Return [X, Y] of the center of cell containing provided text 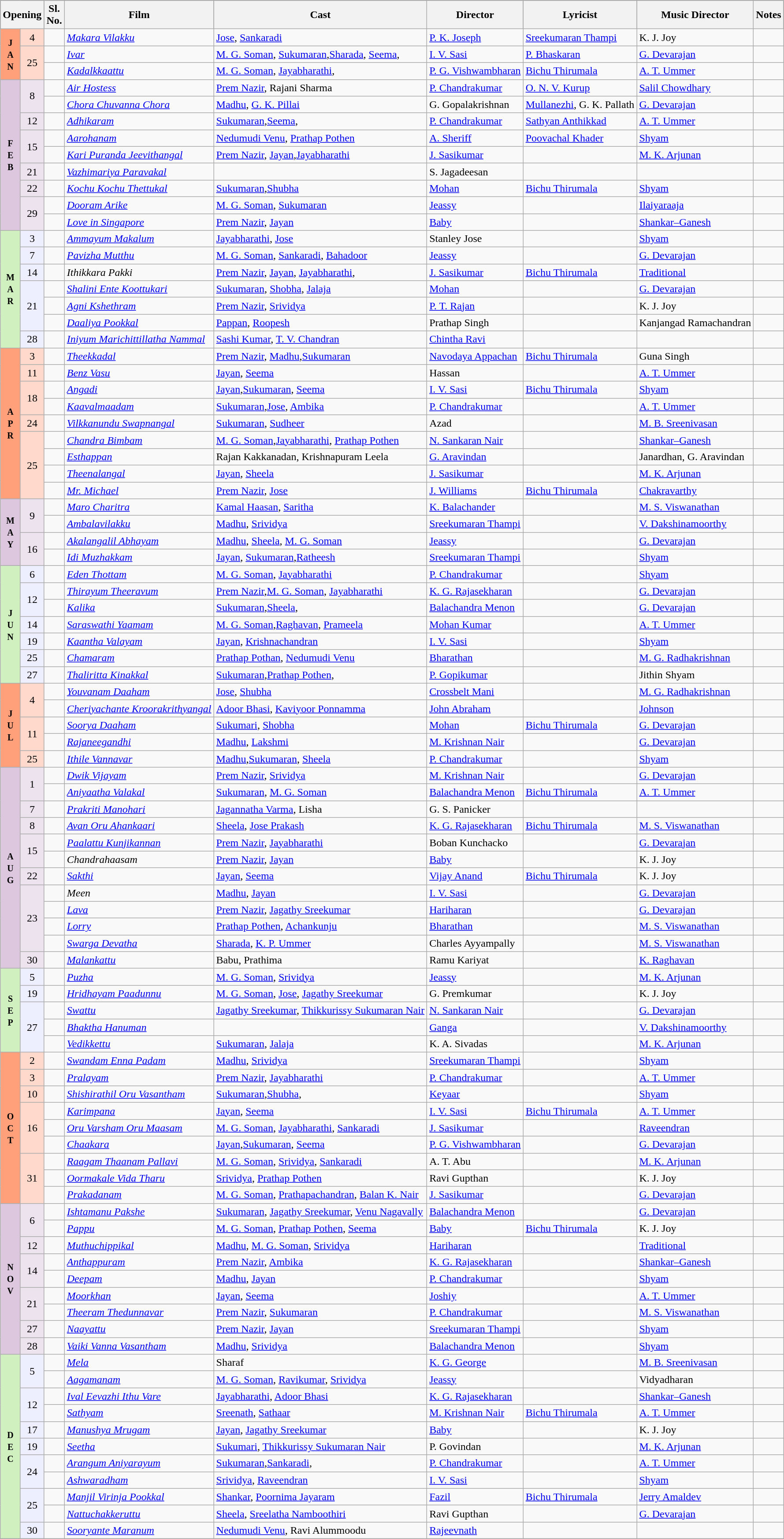
Fazil [475, 1497]
OCT [11, 1128]
Angadi [139, 390]
M. G. Soman, Jayabharathi [320, 574]
Theekkadal [139, 356]
Anthappuram [139, 1262]
Shishirathil Oru Vasantham [139, 1094]
M. G. Soman, Jayabharathi, [320, 71]
M. G. Soman, Jose, Jagathy Sreekumar [320, 993]
Sashi Kumar, T. V. Chandran [320, 339]
Prathap Singh [475, 323]
Adhikaram [139, 121]
Mela [139, 1363]
Chakravarthy [695, 491]
P. Govindan [475, 1446]
M. G. Soman, Sukumaran [320, 205]
Mullanezhi, G. K. Pallath [580, 104]
Thaliritta Kinakkal [139, 675]
Swarga Devatha [139, 943]
Malankattu [139, 960]
Jayabharathi, Jose [320, 239]
Chintha Ravi [475, 339]
Raagam Thaanam Pallavi [139, 1161]
Chandra Bimbam [139, 440]
Raveendran [695, 1128]
M. G. Soman, Jayabharathi, Sankaradi [320, 1128]
Oru Varsham Oru Maasam [139, 1128]
P. Gopikumar [475, 675]
G. Gopalakrishnan [475, 104]
Azad [475, 423]
Arangum Aniyarayum [139, 1463]
AUG [11, 868]
Prem Nazir, Rajani Sharma [320, 88]
Karimpana [139, 1111]
Nedumudi Venu, Ravi Alummoodu [320, 1530]
1 [32, 784]
Music Director [695, 15]
Pavizha Mutthu [139, 256]
M. G. Soman, Ravikumar, Srividya [320, 1379]
Swandam Enna Padam [139, 1061]
P. T. Rajan [475, 306]
Nattuchakkeruttu [139, 1513]
Prem Nazir, Madhu,Sukumaran [320, 356]
Jose, Sankaradi [320, 37]
Opening [22, 15]
Manjil Virinja Pookkal [139, 1497]
Dwik Vijayam [139, 776]
Kaavalmaadam [139, 406]
Chaakara [139, 1145]
Pappan, Roopesh [320, 323]
Sathyam [139, 1413]
Avan Oru Ahankaari [139, 826]
Madhu, Sheela, M. G. Soman [320, 541]
Sheela, Sreelatha Namboothiri [320, 1513]
Sharada, K. P. Ummer [320, 943]
Stanley Jose [475, 239]
Maro Charitra [139, 507]
MAR [11, 289]
Sheela, Jose Prakash [320, 826]
Vijay Anand [475, 876]
Jayan, Sheela [320, 473]
M. G. Soman,Raghavan, Prameela [320, 625]
Film [139, 15]
Guna Singh [695, 356]
23 [32, 918]
Ithikkara Pakki [139, 272]
Prem Nazir, Sukumaran [320, 1312]
Jithin Shyam [695, 675]
Jayan, Krishnachandran [320, 641]
Jayan, Sukumaran,Ratheesh [320, 558]
Moorkhan [139, 1295]
Sukumari, Shobha [320, 725]
Bhaktha Hanuman [139, 1027]
Chandrahaasam [139, 859]
SEP [11, 1010]
Prem Nazir,M. G. Soman, Jayabharathi [320, 591]
Ganga [475, 1027]
Notes [769, 15]
Prem Nazir, Jose [320, 491]
Sakthi [139, 876]
Srividya, Raveendran [320, 1480]
Prathap Pothan, Nedumudi Venu [320, 658]
NOV [11, 1279]
Babu, Prathima [320, 960]
M. G. Soman, Srividya, Sankaradi [320, 1161]
Jayan, Jagathy Sreekumar [320, 1430]
MAY [11, 532]
Sukumaran,Jose, Ambika [320, 406]
G. Aravindan [475, 457]
Iniyum Marichittillatha Nammal [139, 339]
Sukumaran, M. G. Soman [320, 792]
Kadalkkaattu [139, 71]
Prem Nazir, Jayan,Jayabharathi [320, 155]
Adoor Bhasi, Kaviyoor Ponnamma [320, 708]
Vazhimariya Paravakal [139, 171]
Jose, Shubha [320, 691]
APR [11, 423]
Aagamanam [139, 1379]
Sukumaran,Shubha, [320, 1094]
Chamaram [139, 658]
Soorya Daaham [139, 725]
Sukumaran,Prathap Pothen, [320, 675]
Johnson [695, 708]
John Abraham [475, 708]
Ithile Vannavar [139, 758]
29 [32, 213]
Mohan Kumar [475, 625]
M. G. Soman, Sukumaran,Sharada, Seema, [320, 54]
Shankar, Poornima Jayaram [320, 1497]
Ambalavilakku [139, 524]
Thirayum Theeravum [139, 591]
Naayattu [139, 1329]
Srividya, Prathap Pothen [320, 1178]
Prathap Pothen, Achankunju [320, 926]
Keyaar [475, 1094]
Paalattu Kunjikannan [139, 843]
Kaantha Valayam [139, 641]
Lava [139, 910]
Esthappan [139, 457]
FEB [11, 155]
Theenalangal [139, 473]
Nedumudi Venu, Prathap Pothen [320, 138]
Prakriti Manohari [139, 809]
Lorry [139, 926]
Ivar [139, 54]
Sukumari, Thikkurissy Sukumaran Nair [320, 1446]
Poovachal Khader [580, 138]
Daaliya Pookkal [139, 323]
Oormakale Vida Tharu [139, 1178]
Sukumaran, Jagathy Sreekumar, Venu Nagavally [320, 1212]
P. K. Joseph [475, 37]
K. Raghavan [695, 960]
Love in Singapore [139, 222]
Manushya Mrugam [139, 1430]
A. Sheriff [475, 138]
Meen [139, 893]
A. T. Abu [475, 1161]
K. Balachander [475, 507]
Ammayum Makalum [139, 239]
Saraswathi Yaamam [139, 625]
S. Jagadeesan [475, 171]
J. Williams [475, 491]
Jerry Amaldev [695, 1497]
Chora Chuvanna Chora [139, 104]
Lyricist [580, 15]
Sl.No. [54, 15]
Kalika [139, 608]
Eden Thottam [139, 574]
Air Hostess [139, 88]
Boban Kunchacko [475, 843]
G. Premkumar [475, 993]
17 [32, 1430]
JUL [11, 725]
Akalangalil Abhayam [139, 541]
Sukumaran,Sheela, [320, 608]
Sooryante Maranum [139, 1530]
Sukumaran, Shobha, Jalaja [320, 289]
K. G. George [475, 1363]
Jagannatha Varma, Lisha [320, 809]
2 [32, 1061]
Mr. Michael [139, 491]
Prakadanam [139, 1195]
Makara Vilakku [139, 37]
Seetha [139, 1446]
Kari Puranda Jeevithangal [139, 155]
Vaiki Vanna Vasantham [139, 1346]
P. Bhaskaran [580, 54]
Rajan Kakkanadan, Krishnapuram Leela [320, 457]
Vidyadharan [695, 1379]
Salil Chowdhary [695, 88]
Swattu [139, 1010]
Navodaya Appachan [475, 356]
Jagathy Sreekumar, Thikkurissy Sukumaran Nair [320, 1010]
JUN [11, 625]
Ival Eevazhi Ithu Vare [139, 1396]
Vedikkettu [139, 1044]
Ashwaradham [139, 1480]
10 [32, 1094]
O. N. V. Kurup [580, 88]
Madhu,Sukumaran, Sheela [320, 758]
DEC [11, 1446]
M. G. Soman,Jayabharathi, Prathap Pothen [320, 440]
M. G. Soman, Prathap Pothen, Seema [320, 1228]
Kanjangad Ramachandran [695, 323]
G. S. Panicker [475, 809]
Cheriyachante Kroorakrithyangal [139, 708]
9 [32, 516]
Aarohanam [139, 138]
31 [32, 1178]
Madhu, M. G. Soman, Srividya [320, 1245]
M. G. Soman, Sankaradi, Bahadoor [320, 256]
Muthuchippikal [139, 1245]
Puzha [139, 977]
Ilaiyaraaja [695, 205]
Pappu [139, 1228]
M. G. Soman, Prathapachandran, Balan K. Nair [320, 1195]
Benz Vasu [139, 373]
Kamal Haasan, Saritha [320, 507]
Director [475, 15]
Youvanam Daaham [139, 691]
Ishtamanu Pakshe [139, 1212]
Deepam [139, 1279]
Sukumaran,Shubha [320, 188]
JAN [11, 54]
Hassan [475, 373]
Prem Nazir, Jagathy Sreekumar [320, 910]
Sukumaran, Jalaja [320, 1044]
Agni Kshethram [139, 306]
Pralayam [139, 1078]
Sukumaran,Seema, [320, 121]
Sharaf [320, 1363]
Rajaneegandhi [139, 742]
Kochu Kochu Thettukal [139, 188]
18 [32, 398]
Sukumaran,Sankaradi, [320, 1463]
Madhu, G. K. Pillai [320, 104]
Sukumaran, Sudheer [320, 423]
Ramu Kariyat [475, 960]
Charles Ayyampally [475, 943]
Aniyaatha Valakal [139, 792]
Prem Nazir, Jayan, Jayabharathi, [320, 272]
Crossbelt Mani [475, 691]
Rajeevnath [475, 1530]
Jayabharathi, Adoor Bhasi [320, 1396]
Sathyan Anthikkad [580, 121]
Prem Nazir, Ambika [320, 1262]
Theeram Thedunnavar [139, 1312]
Hridhayam Paadunnu [139, 993]
K. A. Sivadas [475, 1044]
Idi Muzhakkam [139, 558]
M. G. Soman, Srividya [320, 977]
Janardhan, G. Aravindan [695, 457]
Sreenath, Sathaar [320, 1413]
Dooram Arike [139, 205]
Shalini Ente Koottukari [139, 289]
Vilkkanundu Swapnangal [139, 423]
Madhu, Lakshmi [320, 742]
Joshiy [475, 1295]
Cast [320, 15]
